Detect which cell encompasses the target text, then output its [X, Y] center coordinate. 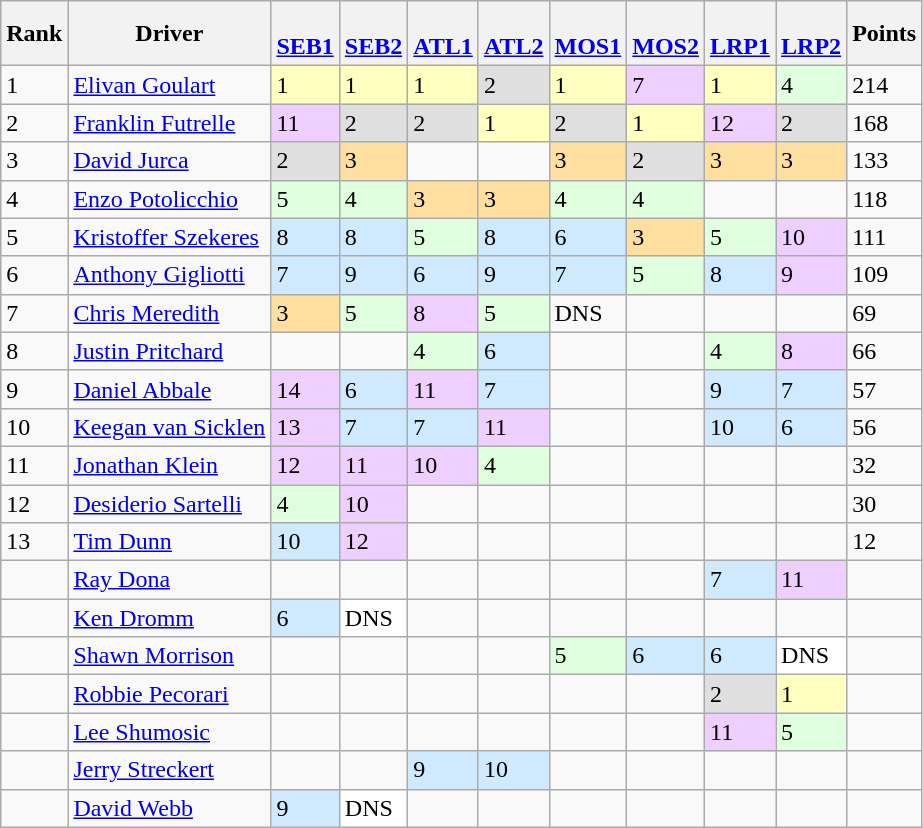
Elivan Goulart [170, 85]
LRP2 [812, 34]
57 [884, 389]
214 [884, 85]
Rank [34, 34]
32 [884, 465]
Driver [170, 34]
168 [884, 123]
Anthony Gigliotti [170, 275]
ATL2 [514, 34]
Jonathan Klein [170, 465]
Daniel Abbale [170, 389]
Ken Dromm [170, 618]
69 [884, 313]
Tim Dunn [170, 542]
Justin Pritchard [170, 351]
Keegan van Sicklen [170, 427]
Jerry Streckert [170, 770]
30 [884, 503]
109 [884, 275]
133 [884, 161]
Shawn Morrison [170, 656]
118 [884, 199]
Ray Dona [170, 580]
Kristoffer Szekeres [170, 237]
66 [884, 351]
56 [884, 427]
Points [884, 34]
Enzo Potolicchio [170, 199]
14 [305, 389]
MOS2 [666, 34]
Chris Meredith [170, 313]
111 [884, 237]
Franklin Futrelle [170, 123]
David Jurca [170, 161]
Desiderio Sartelli [170, 503]
MOS1 [588, 34]
SEB2 [373, 34]
ATL1 [444, 34]
David Webb [170, 808]
SEB1 [305, 34]
LRP1 [740, 34]
Lee Shumosic [170, 732]
Robbie Pecorari [170, 694]
